Detect which cell encompasses the target text, then output its (x, y) center coordinate. 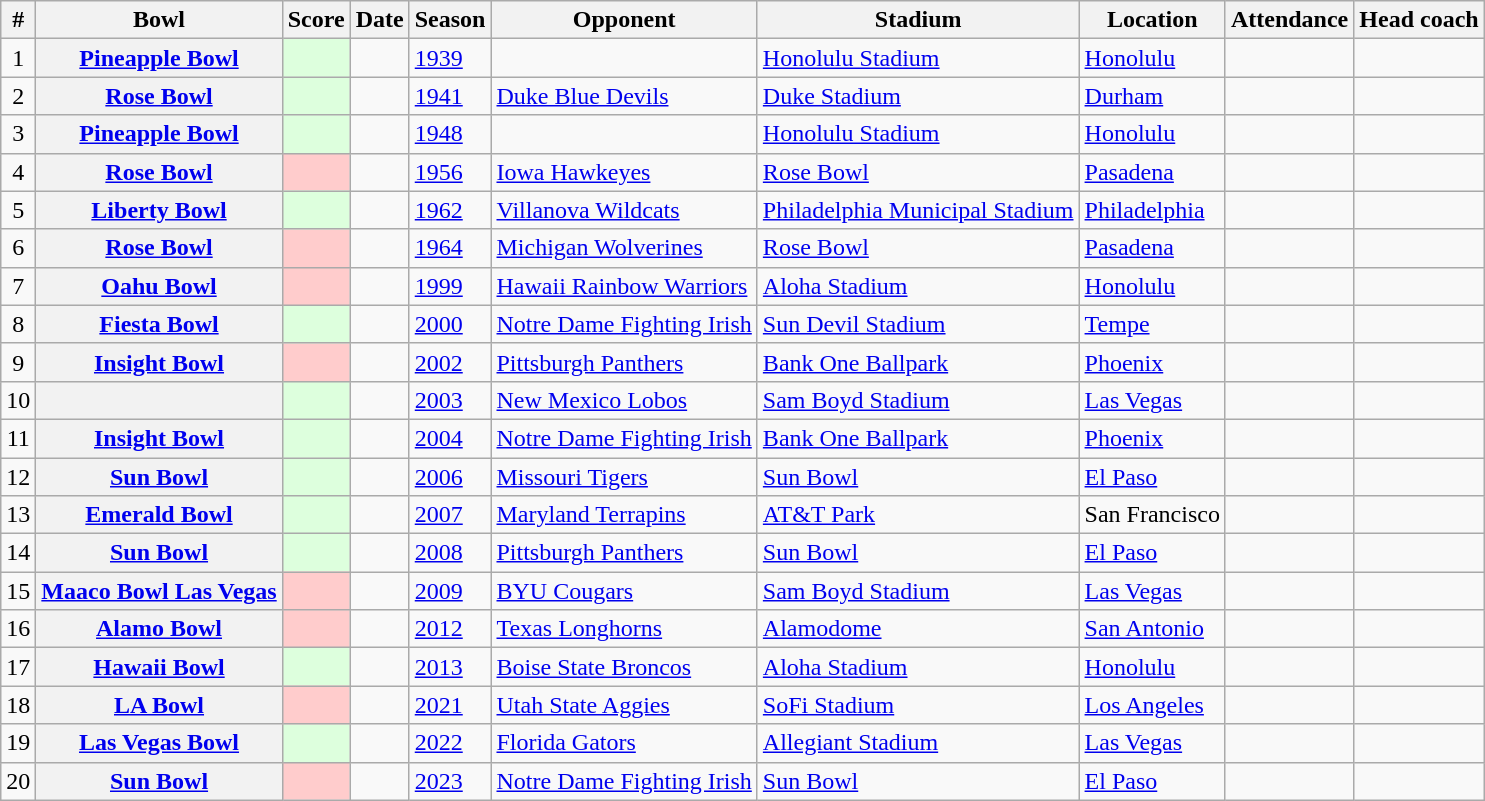
2007 (450, 515)
Boise State Broncos (624, 667)
4 (18, 172)
7 (18, 286)
Hawaii Bowl (159, 667)
Allegiant Stadium (918, 743)
Oahu Bowl (159, 286)
18 (18, 705)
Opponent (624, 20)
Alamo Bowl (159, 629)
Villanova Wildcats (624, 210)
Missouri Tigers (624, 477)
1941 (450, 96)
13 (18, 515)
Maryland Terrapins (624, 515)
Philadelphia (1152, 210)
5 (18, 210)
Hawaii Rainbow Warriors (624, 286)
1948 (450, 134)
10 (18, 400)
LA Bowl (159, 705)
New Mexico Lobos (624, 400)
AT&T Park (918, 515)
8 (18, 324)
# (18, 20)
20 (18, 781)
Duke Stadium (918, 96)
2000 (450, 324)
Season (450, 20)
Stadium (918, 20)
Score (316, 20)
Las Vegas Bowl (159, 743)
2009 (450, 591)
2003 (450, 400)
1 (18, 58)
2006 (450, 477)
Liberty Bowl (159, 210)
San Francisco (1152, 515)
Maaco Bowl Las Vegas (159, 591)
2023 (450, 781)
Durham (1152, 96)
BYU Cougars (624, 591)
San Antonio (1152, 629)
Los Angeles (1152, 705)
SoFi Stadium (918, 705)
14 (18, 553)
Michigan Wolverines (624, 248)
2004 (450, 438)
1999 (450, 286)
2013 (450, 667)
Utah State Aggies (624, 705)
17 (18, 667)
Philadelphia Municipal Stadium (918, 210)
2021 (450, 705)
Fiesta Bowl (159, 324)
Head coach (1419, 20)
Texas Longhorns (624, 629)
Emerald Bowl (159, 515)
Bowl (159, 20)
Attendance (1289, 20)
1964 (450, 248)
2 (18, 96)
2022 (450, 743)
1962 (450, 210)
2008 (450, 553)
Iowa Hawkeyes (624, 172)
Date (380, 20)
2012 (450, 629)
Alamodome (918, 629)
12 (18, 477)
3 (18, 134)
Location (1152, 20)
19 (18, 743)
Florida Gators (624, 743)
9 (18, 362)
16 (18, 629)
1939 (450, 58)
11 (18, 438)
6 (18, 248)
2002 (450, 362)
1956 (450, 172)
15 (18, 591)
Duke Blue Devils (624, 96)
Tempe (1152, 324)
Sun Devil Stadium (918, 324)
